Determine the [x, y] coordinate at the center of the cell enclosing the given text.  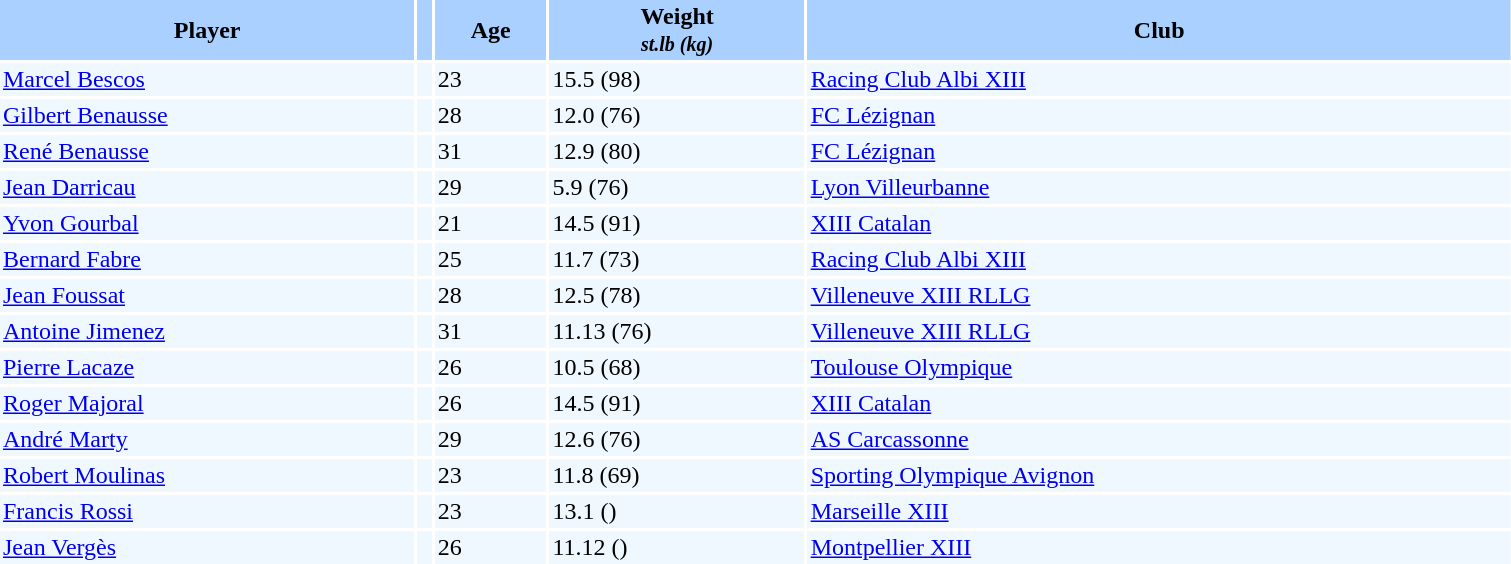
Marcel Bescos [207, 80]
Gilbert Benausse [207, 116]
Antoine Jimenez [207, 332]
Toulouse Olympique [1160, 368]
25 [491, 260]
21 [491, 224]
Robert Moulinas [207, 476]
Roger Majoral [207, 404]
AS Carcassonne [1160, 440]
Jean Vergès [207, 548]
Marseille XIII [1160, 512]
Francis Rossi [207, 512]
Club [1160, 30]
12.5 (78) [676, 296]
5.9 (76) [676, 188]
15.5 (98) [676, 80]
11.13 (76) [676, 332]
12.6 (76) [676, 440]
Jean Darricau [207, 188]
11.7 (73) [676, 260]
Player [207, 30]
Bernard Fabre [207, 260]
10.5 (68) [676, 368]
11.8 (69) [676, 476]
Jean Foussat [207, 296]
Montpellier XIII [1160, 548]
René Benausse [207, 152]
13.1 () [676, 512]
12.9 (80) [676, 152]
André Marty [207, 440]
11.12 () [676, 548]
12.0 (76) [676, 116]
Lyon Villeurbanne [1160, 188]
Weightst.lb (kg) [676, 30]
Yvon Gourbal [207, 224]
Pierre Lacaze [207, 368]
Age [491, 30]
Sporting Olympique Avignon [1160, 476]
